Find where the given text appears and provide that cell's center as (X, Y) coordinate. 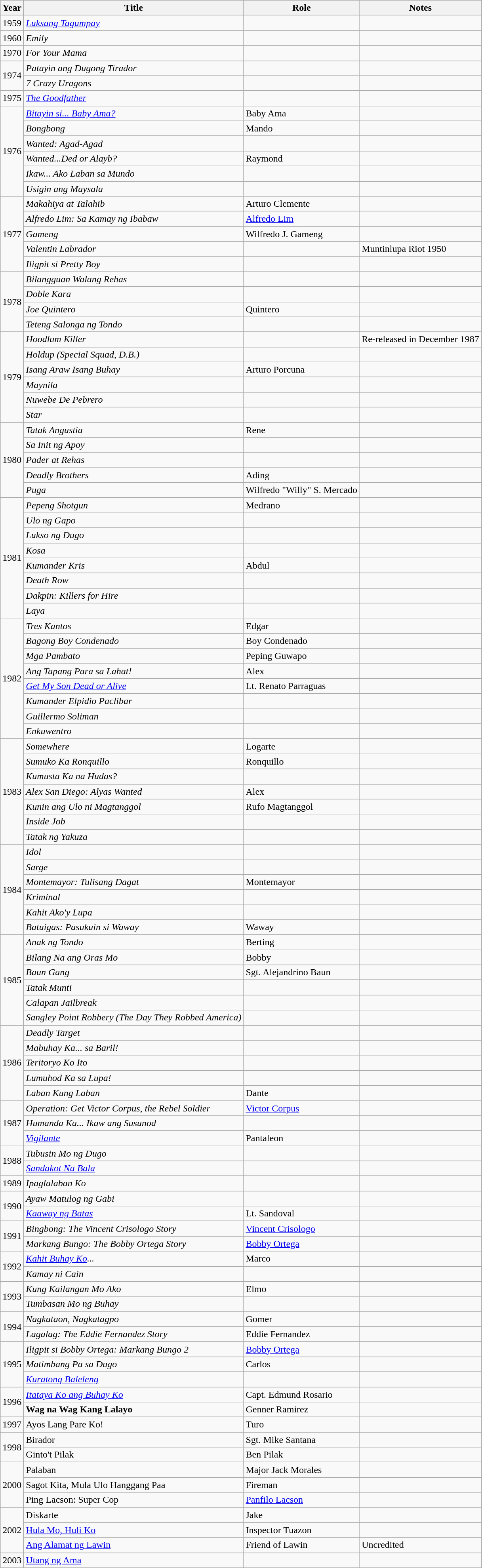
Montemayor: Tulisang Dagat (134, 882)
Kriminal (134, 897)
Teritoryo Ko Ito (134, 1063)
2000 (12, 1485)
Maynila (134, 384)
Iligpit si Pretty Boy (134, 264)
Utang ng Ama (134, 1560)
Role (302, 8)
Muntinlupa Riot 1950 (421, 249)
Diskarte (134, 1515)
Quintero (302, 309)
Laban Kung Laban (134, 1093)
Nuwebe De Pebrero (134, 400)
Sgt. Mike Santana (302, 1440)
Ayaw Matulog ng Gabi (134, 1199)
Kahit Ako'y Lupa (134, 912)
Bagong Boy Condenado (134, 641)
Baun Gang (134, 972)
Lukso ng Dugo (134, 535)
Luksang Tagumpay (134, 23)
Major Jack Morales (302, 1470)
Ping Lacson: Super Cop (134, 1500)
Guillermo Soliman (134, 716)
Ang Alamat ng Lawin (134, 1545)
Ginto't Pilak (134, 1455)
1991 (12, 1236)
1976 (12, 151)
Genner Ramirez (302, 1410)
Bilang Na ang Oras Mo (134, 957)
Turo (302, 1425)
Makahiya at Talahib (134, 204)
Tatak Munti (134, 988)
Deadly Brothers (134, 475)
Elmo (302, 1289)
1995 (12, 1364)
Ayos Lang Pare Ko! (134, 1425)
Alex San Diego: Alyas Wanted (134, 792)
Laya (134, 611)
Medrano (302, 505)
1993 (12, 1296)
Patayin ang Dugong Tirador (134, 68)
Wanted...Ded or Alayb? (134, 158)
Kumusta Ka na Hudas? (134, 776)
Nagkataon, Nagkatagpo (134, 1319)
Sangley Point Robbery (The Day They Robbed America) (134, 1018)
Alfredo Lim: Sa Kamay ng Ibabaw (134, 219)
For Your Mama (134, 53)
1982 (12, 678)
1996 (12, 1402)
Anak ng Tondo (134, 942)
Itataya Ko ang Buhay Ko (134, 1394)
Joe Quintero (134, 309)
1998 (12, 1447)
Pantaleon (302, 1138)
1986 (12, 1063)
Marco (302, 1259)
Inspector Tuazon (302, 1530)
Sa Init ng Apoy (134, 445)
Carlos (302, 1364)
Arturo Clemente (302, 204)
Vincent Crisologo (302, 1229)
Bingbong: The Vincent Crisologo Story (134, 1229)
Pader at Rehas (134, 460)
Dakpin: Killers for Hire (134, 596)
1959 (12, 23)
Bitayin si... Baby Ama? (134, 113)
Ading (302, 475)
1977 (12, 234)
Batuigas: Pasukuin si Waway (134, 927)
Raymond (302, 158)
Tatak Angustia (134, 430)
Sgt. Alejandrino Baun (302, 972)
Enkuwentro (134, 731)
1985 (12, 980)
Title (134, 8)
Pepeng Shotgun (134, 505)
Ipaglalaban Ko (134, 1184)
Kahit Buhay Ko... (134, 1259)
Somewhere (134, 746)
1997 (12, 1425)
Uncredited (421, 1545)
Valentin Labrador (134, 249)
Friend of Lawin (302, 1545)
Holdup (Special Squad, D.B.) (134, 354)
Teteng Salonga ng Tondo (134, 324)
Kunin ang Ulo ni Magtanggol (134, 807)
Lt. Sandoval (302, 1214)
Alfredo Lim (302, 219)
Sandakot Na Bala (134, 1168)
Lt. Renato Parraguas (302, 686)
Tumbasan Mo ng Buhay (134, 1304)
7 Crazy Uragons (134, 83)
Lumuhod Ka sa Lupa! (134, 1078)
Get My Son Dead or Alive (134, 686)
Sagot Kita, Mula Ulo Hanggang Paa (134, 1485)
Star (134, 415)
1970 (12, 53)
Iligpit si Bobby Ortega: Markang Bungo 2 (134, 1349)
1980 (12, 460)
Palaban (134, 1470)
1989 (12, 1184)
Matimbang Pa sa Dugo (134, 1364)
Jake (302, 1515)
1960 (12, 38)
Tres Kantos (134, 626)
Berting (302, 942)
Idol (134, 852)
Sarge (134, 867)
Isang Araw Isang Buhay (134, 369)
1978 (12, 302)
1990 (12, 1206)
Waway (302, 927)
Vigilante (134, 1138)
Wag na Wag Kang Lalayo (134, 1410)
Ulo ng Gapo (134, 520)
Lagalag: The Eddie Fernandez Story (134, 1334)
Tatak ng Yakuza (134, 837)
1979 (12, 377)
Abdul (302, 565)
1981 (12, 558)
Eddie Fernandez (302, 1334)
Wanted: Agad-Agad (134, 143)
Hula Mo, Huli Ko (134, 1530)
Markang Bungo: The Bobby Ortega Story (134, 1244)
1975 (12, 98)
Peping Guwapo (302, 656)
Operation: Get Victor Corpus, the Rebel Soldier (134, 1108)
Re-released in December 1987 (421, 339)
Ronquillo (302, 761)
Emily (134, 38)
Doble Kara (134, 294)
Notes (421, 8)
Kung Kailangan Mo Ako (134, 1289)
Kuratong Baleleng (134, 1379)
Victor Corpus (302, 1108)
Ang Tapang Para sa Lahat! (134, 671)
Mabuhay Ka... sa Baril! (134, 1048)
1994 (12, 1326)
Ikaw... Ako Laban sa Mundo (134, 173)
Wilfredo J. Gameng (302, 234)
Capt. Edmund Rosario (302, 1394)
Bobby (302, 957)
Mando (302, 128)
Kosa (134, 550)
Montemayor (302, 882)
Death Row (134, 580)
2003 (12, 1560)
Gomer (302, 1319)
Year (12, 8)
1974 (12, 76)
Humanda Ka... Ikaw ang Susunod (134, 1123)
2002 (12, 1530)
Kaaway ng Batas (134, 1214)
Fireman (302, 1485)
Rufo Magtanggol (302, 807)
Kumander Kris (134, 565)
Birador (134, 1440)
Mga Pambato (134, 656)
1987 (12, 1123)
Deadly Target (134, 1033)
The Goodfather (134, 98)
Inside Job (134, 822)
1983 (12, 792)
Edgar (302, 626)
Hoodlum Killer (134, 339)
Bongbong (134, 128)
Arturo Porcuna (302, 369)
Wilfredo "Willy" S. Mercado (302, 490)
Calapan Jailbreak (134, 1003)
Gameng (134, 234)
Ben Pilak (302, 1455)
1988 (12, 1161)
Kumander Elpidio Paclibar (134, 701)
Dante (302, 1093)
Logarte (302, 746)
Puga (134, 490)
Baby Ama (302, 113)
1984 (12, 889)
Tubusin Mo ng Dugo (134, 1153)
Rene (302, 430)
Boy Condenado (302, 641)
Kamay ni Cain (134, 1274)
Panfilo Lacson (302, 1500)
1992 (12, 1266)
Bilangguan Walang Rehas (134, 279)
Usigin ang Maysala (134, 189)
Sumuko Ka Ronquillo (134, 761)
